Capture the cell that displays the provided text and extract its [x, y] central coordinate. 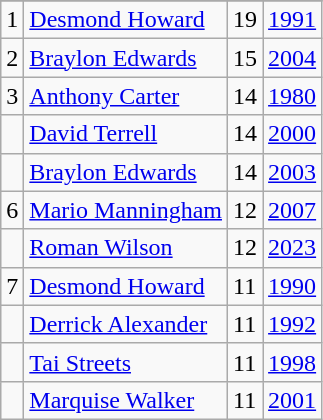
1998 [292, 362]
2023 [292, 248]
Anthony Carter [126, 96]
2003 [292, 172]
15 [246, 58]
19 [246, 20]
6 [12, 210]
2000 [292, 134]
Marquise Walker [126, 400]
2004 [292, 58]
1980 [292, 96]
1991 [292, 20]
2 [12, 58]
2007 [292, 210]
Mario Manningham [126, 210]
1 [12, 20]
Tai Streets [126, 362]
1992 [292, 324]
1990 [292, 286]
7 [12, 286]
3 [12, 96]
Derrick Alexander [126, 324]
2001 [292, 400]
David Terrell [126, 134]
Roman Wilson [126, 248]
